Search for the cell housing the specified text and yield its [X, Y] center coordinate. 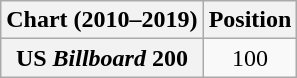
Chart (2010–2019) [102, 20]
Position [250, 20]
US Billboard 200 [102, 58]
100 [250, 58]
